Find where the given text appears and provide that cell's center as (X, Y) coordinate. 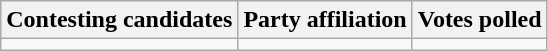
Contesting candidates (120, 20)
Party affiliation (325, 20)
Votes polled (480, 20)
